Return the [X, Y] coordinate for the center point of the cell that contains the specified text.  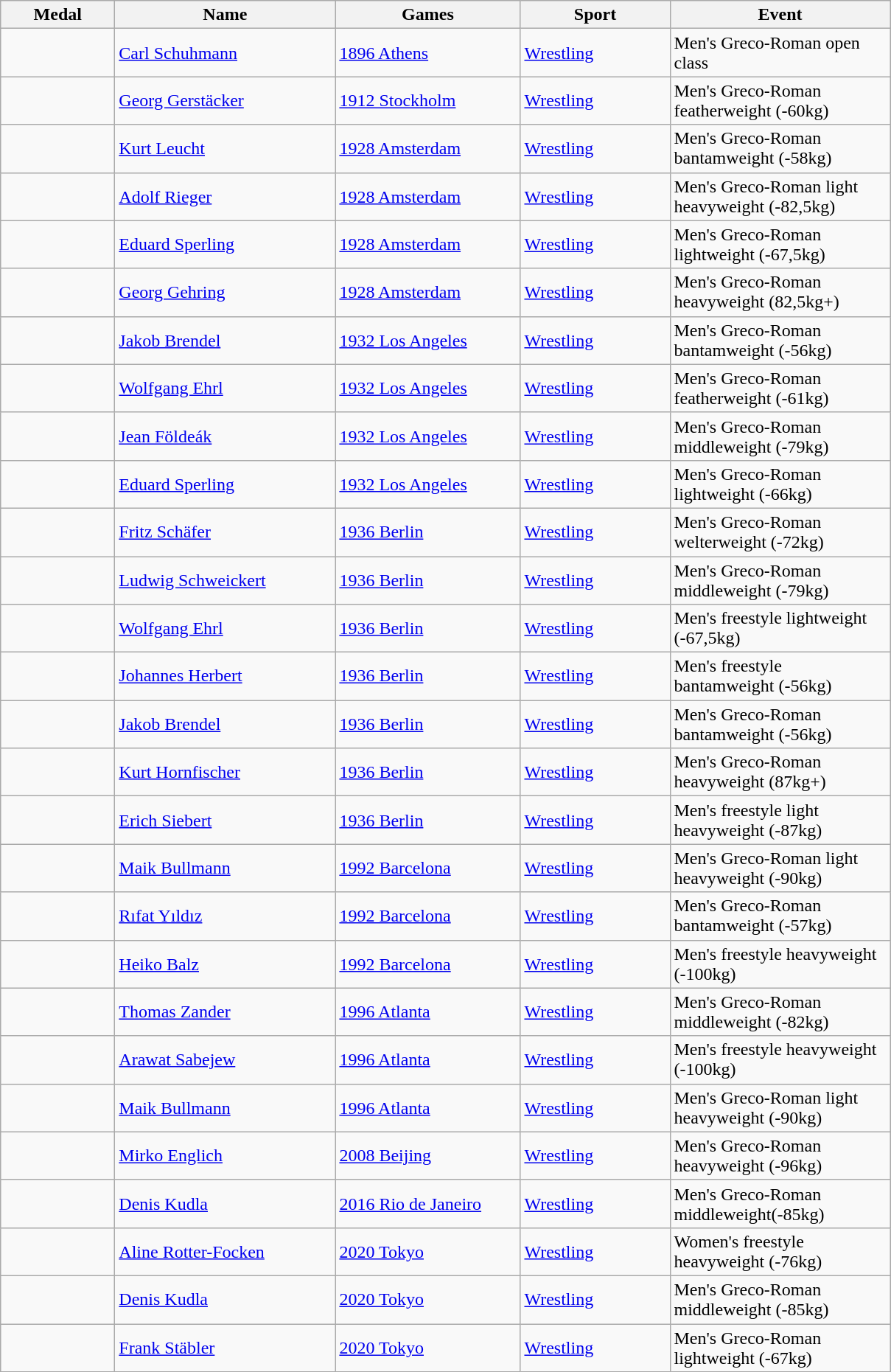
Name [226, 15]
Mirko Englich [226, 1156]
Frank Stäbler [226, 1348]
Kurt Leucht [226, 149]
Men's Greco-Roman light heavyweight (-82,5kg) [780, 196]
Jean Földeák [226, 436]
Ludwig Schweickert [226, 579]
Erich Siebert [226, 820]
Men's Greco-Roman open class [780, 53]
2016 Rio de Janeiro [427, 1203]
Adolf Rieger [226, 196]
Men's Greco-Roman welterweight (-72kg) [780, 532]
Medal [57, 15]
Men's Greco-Roman bantamweight (-58kg) [780, 149]
1912 Stockholm [427, 100]
Georg Gehring [226, 292]
Georg Gerstäcker [226, 100]
Men's Greco-Roman featherweight (-60kg) [780, 100]
Sport [595, 15]
Men's Greco-Roman middleweight (-82kg) [780, 1011]
Men's Greco-Roman middleweight (-85kg) [780, 1299]
Men's Greco-Roman heavyweight (87kg+) [780, 773]
Event [780, 15]
Arawat Sabejew [226, 1060]
2008 Beijing [427, 1156]
Men's Greco-Roman lightweight (-66kg) [780, 484]
Aline Rotter-Focken [226, 1252]
Heiko Balz [226, 964]
Rıfat Yıldız [226, 916]
Men's Greco-Roman featherweight (-61kg) [780, 388]
Fritz Schäfer [226, 532]
Men's Greco-Roman lightweight (-67kg) [780, 1348]
Thomas Zander [226, 1011]
Men's Greco-Roman lightweight (-67,5kg) [780, 245]
Men's Greco-Roman bantamweight (-57kg) [780, 916]
Men's Greco-Roman heavyweight (-96kg) [780, 1156]
Johannes Herbert [226, 677]
Games [427, 15]
Men's freestyle light heavyweight (-87kg) [780, 820]
1896 Athens [427, 53]
Men's freestyle lightweight (-67,5kg) [780, 628]
Men's freestyle bantamweight (-56kg) [780, 677]
Men's Greco-Roman heavyweight (82,5kg+) [780, 292]
Women's freestyle heavyweight (-76kg) [780, 1252]
Kurt Hornfischer [226, 773]
Carl Schuhmann [226, 53]
Men's Greco-Roman middleweight(-85kg) [780, 1203]
